Scan for the cell matching the given text and deliver its (x, y) coordinate at center. 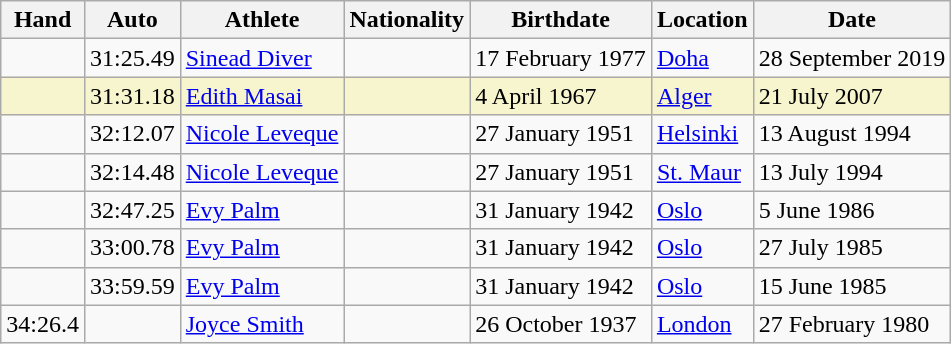
Nationality (407, 20)
St. Maur (702, 172)
31:31.18 (132, 96)
26 October 1937 (561, 324)
Date (852, 20)
London (702, 324)
Doha (702, 58)
13 August 1994 (852, 134)
27 July 1985 (852, 248)
31:25.49 (132, 58)
27 February 1980 (852, 324)
Hand (43, 20)
Edith Masai (262, 96)
33:00.78 (132, 248)
34:26.4 (43, 324)
32:47.25 (132, 210)
4 April 1967 (561, 96)
17 February 1977 (561, 58)
33:59.59 (132, 286)
Sinead Diver (262, 58)
32:14.48 (132, 172)
28 September 2019 (852, 58)
Athlete (262, 20)
5 June 1986 (852, 210)
Location (702, 20)
21 July 2007 (852, 96)
15 June 1985 (852, 286)
Alger (702, 96)
Auto (132, 20)
13 July 1994 (852, 172)
Birthdate (561, 20)
32:12.07 (132, 134)
Helsinki (702, 134)
Joyce Smith (262, 324)
